Capture the cell that displays the provided text and extract its (X, Y) central coordinate. 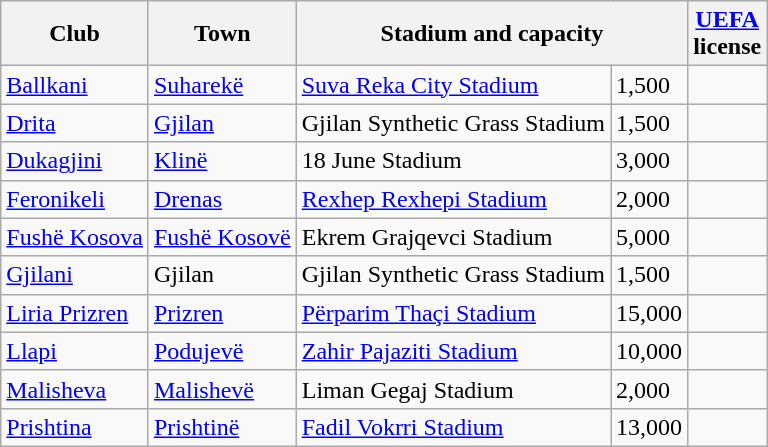
5,000 (650, 237)
Malishevë (222, 389)
10,000 (650, 351)
18 June Stadium (453, 161)
Fushë Kosova (75, 237)
Ballkani (75, 85)
Liman Gegaj Stadium (453, 389)
Malisheva (75, 389)
Liria Prizren (75, 313)
Suharekë (222, 85)
Ekrem Grajqevci Stadium (453, 237)
Zahir Pajaziti Stadium (453, 351)
Fushë Kosovë (222, 237)
Dukagjini (75, 161)
13,000 (650, 427)
Drita (75, 123)
Prishtina (75, 427)
Feronikeli (75, 199)
Podujevë (222, 351)
Drenas (222, 199)
Klinë (222, 161)
Gjilani (75, 275)
Fadil Vokrri Stadium (453, 427)
Prishtinë (222, 427)
Përparim Thaçi Stadium (453, 313)
Town (222, 34)
Stadium and capacity (492, 34)
Prizren (222, 313)
15,000 (650, 313)
Club (75, 34)
Rexhep Rexhepi Stadium (453, 199)
Llapi (75, 351)
3,000 (650, 161)
Suva Reka City Stadium (453, 85)
UEFAlicense (728, 34)
